Provide the [X, Y] coordinate of the cell's center where the given text is located.  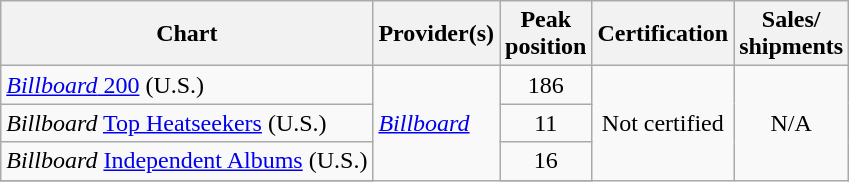
Billboard 200 (U.S.) [187, 85]
Sales/shipments [792, 34]
11 [546, 123]
Billboard Independent Albums (U.S.) [187, 161]
Not certified [663, 123]
Billboard [436, 123]
Provider(s) [436, 34]
N/A [792, 123]
16 [546, 161]
Chart [187, 34]
Billboard Top Heatseekers (U.S.) [187, 123]
Certification [663, 34]
Peakposition [546, 34]
186 [546, 85]
